From the cell containing the given text, extract its center point as (x, y) coordinate. 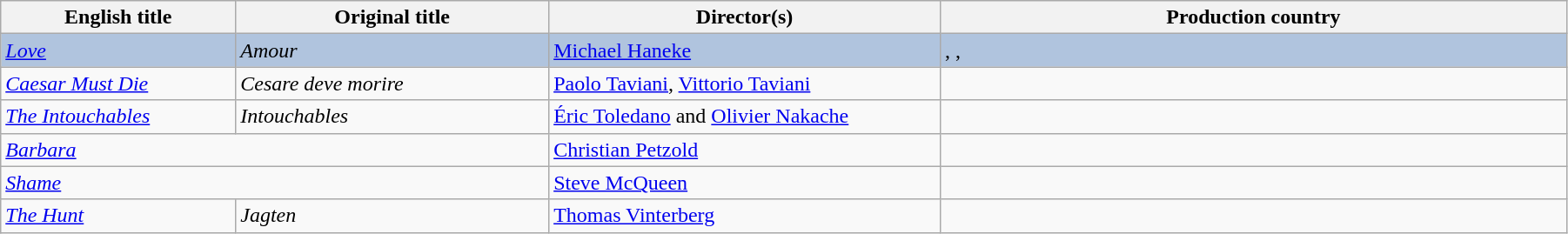
Love (118, 50)
Jagten (392, 216)
Michael Haneke (745, 50)
Intouchables (392, 117)
, , (1254, 50)
Éric Toledano and Olivier Nakache (745, 117)
Steve McQueen (745, 183)
Paolo Taviani, Vittorio Taviani (745, 84)
Thomas Vinterberg (745, 216)
Production country (1254, 17)
Caesar Must Die (118, 84)
English title (118, 17)
Christian Petzold (745, 150)
The Intouchables (118, 117)
Cesare deve morire (392, 84)
Director(s) (745, 17)
Barbara (275, 150)
Original title (392, 17)
Amour (392, 50)
The Hunt (118, 216)
Shame (275, 183)
